Search for the cell housing the specified text and yield its (X, Y) center coordinate. 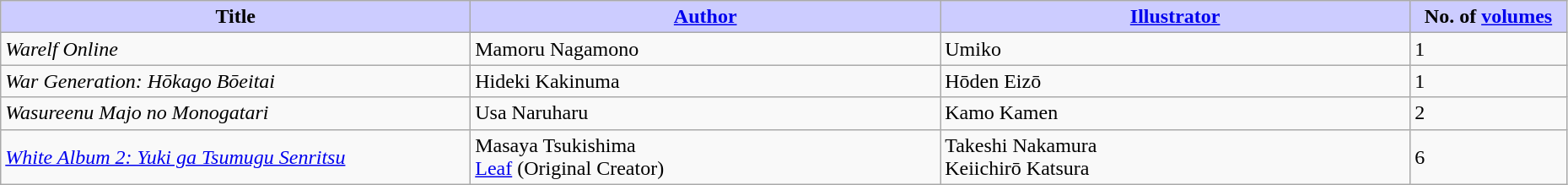
Hideki Kakinuma (705, 81)
Wasureenu Majo no Monogatari (236, 113)
2 (1489, 113)
Kamo Kamen (1176, 113)
Hōden Eizō (1176, 81)
White Album 2: Yuki ga Tsumugu Senritsu (236, 157)
Takeshi NakamuraKeiichirō Katsura (1176, 157)
Warelf Online (236, 49)
Illustrator (1176, 17)
Usa Naruharu (705, 113)
Title (236, 17)
No. of volumes (1489, 17)
6 (1489, 157)
War Generation: Hōkago Bōeitai (236, 81)
Mamoru Nagamono (705, 49)
Masaya TsukishimaLeaf (Original Creator) (705, 157)
Author (705, 17)
Umiko (1176, 49)
